Locate the cell with the specified text and output its (X, Y) center coordinate. 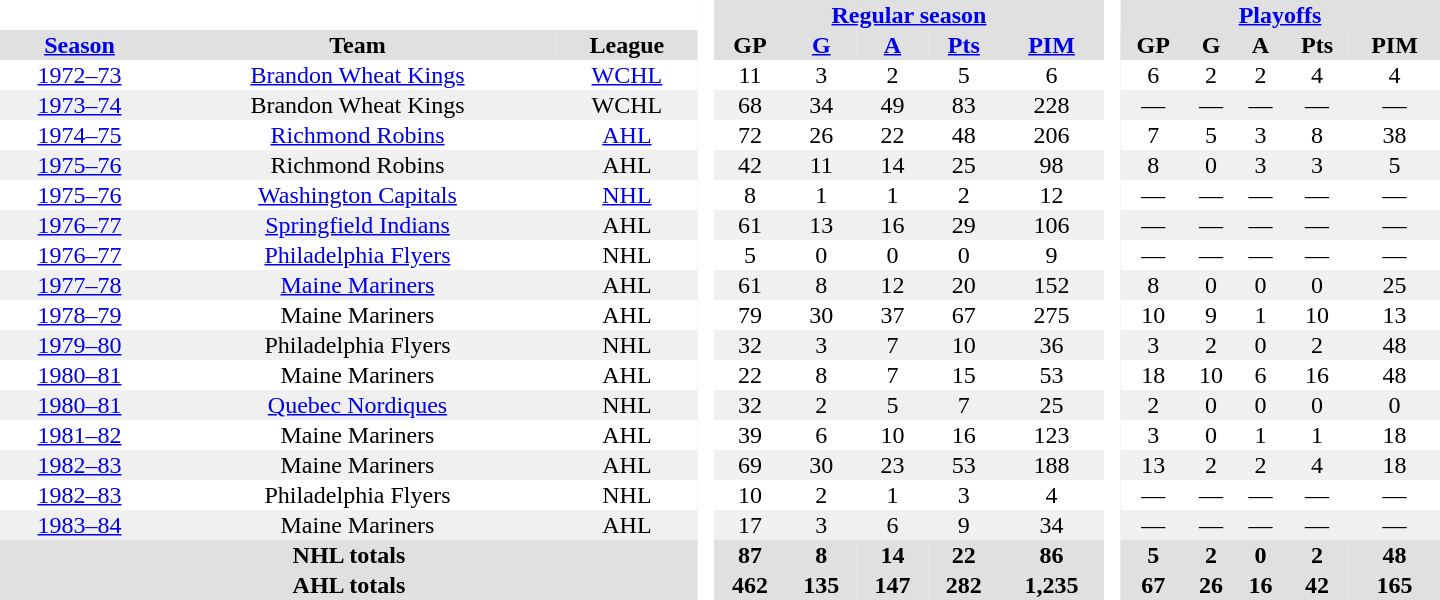
AHL totals (349, 585)
17 (750, 525)
1974–75 (80, 135)
135 (822, 585)
36 (1051, 345)
Springfield Indians (358, 225)
Regular season (908, 15)
1973–74 (80, 105)
147 (892, 585)
165 (1394, 585)
1977–78 (80, 285)
Team (358, 45)
37 (892, 315)
49 (892, 105)
68 (750, 105)
206 (1051, 135)
462 (750, 585)
282 (964, 585)
39 (750, 435)
Playoffs (1280, 15)
86 (1051, 555)
123 (1051, 435)
1981–82 (80, 435)
League (627, 45)
Season (80, 45)
1,235 (1051, 585)
152 (1051, 285)
Washington Capitals (358, 195)
98 (1051, 165)
87 (750, 555)
1983–84 (80, 525)
79 (750, 315)
1979–80 (80, 345)
38 (1394, 135)
1978–79 (80, 315)
83 (964, 105)
20 (964, 285)
228 (1051, 105)
106 (1051, 225)
29 (964, 225)
15 (964, 375)
72 (750, 135)
275 (1051, 315)
188 (1051, 465)
23 (892, 465)
Quebec Nordiques (358, 405)
NHL totals (349, 555)
69 (750, 465)
1972–73 (80, 75)
